Output the [X, Y] coordinate of the center of the cell containing the given text.  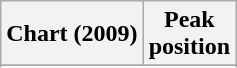
Chart (2009) [72, 34]
Peakposition [189, 34]
